Locate the cell with the specified text and output its (x, y) center coordinate. 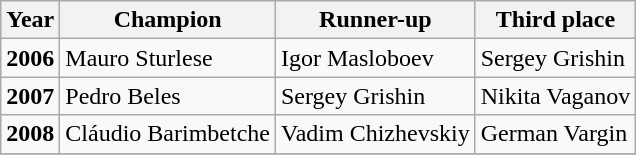
Nikita Vaganov (556, 96)
Igor Masloboev (375, 58)
Cláudio Barimbetche (168, 134)
Pedro Beles (168, 96)
Mauro Sturlese (168, 58)
Third place (556, 20)
German Vargin (556, 134)
Champion (168, 20)
2007 (30, 96)
2008 (30, 134)
Year (30, 20)
Runner-up (375, 20)
2006 (30, 58)
Vadim Chizhevskiy (375, 134)
